Provide the (x, y) coordinate of the cell's center where the given text is located.  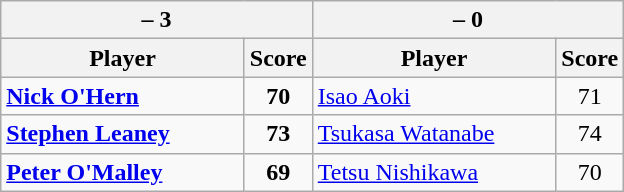
Isao Aoki (434, 96)
Nick O'Hern (123, 96)
Tetsu Nishikawa (434, 172)
73 (278, 134)
74 (590, 134)
Tsukasa Watanabe (434, 134)
– 0 (468, 20)
71 (590, 96)
69 (278, 172)
Peter O'Malley (123, 172)
Stephen Leaney (123, 134)
– 3 (157, 20)
